Return [x, y] of the center of cell containing provided text 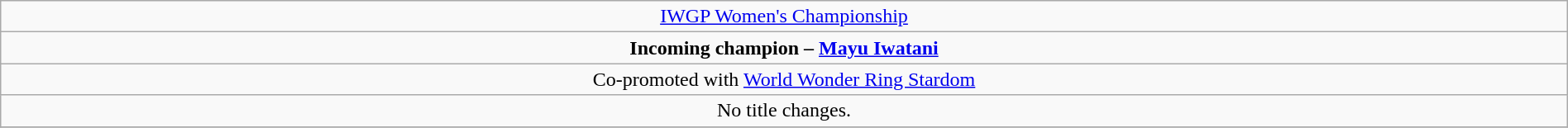
Incoming champion – Mayu Iwatani [784, 48]
No title changes. [784, 111]
IWGP Women's Championship [784, 17]
Co-promoted with World Wonder Ring Stardom [784, 79]
